Provide the (x, y) coordinate of the cell's center where the given text is located.  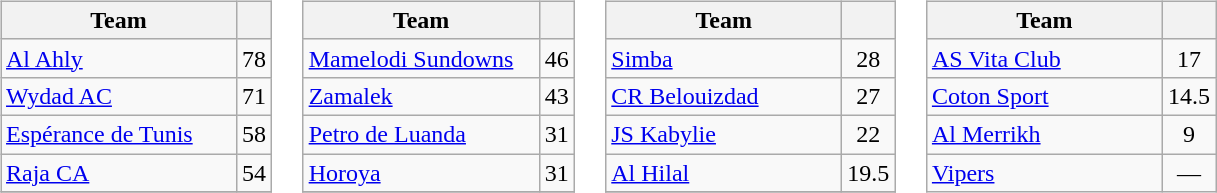
Al Merrikh (1044, 134)
17 (1188, 58)
54 (254, 173)
Mamelodi Sundowns (421, 58)
CR Belouizdad (724, 96)
— (1188, 173)
Zamalek (421, 96)
Espérance de Tunis (118, 134)
58 (254, 134)
27 (868, 96)
Horoya (421, 173)
28 (868, 58)
Simba (724, 58)
Vipers (1044, 173)
71 (254, 96)
Raja CA (118, 173)
22 (868, 134)
Petro de Luanda (421, 134)
43 (556, 96)
JS Kabylie (724, 134)
9 (1188, 134)
Wydad AC (118, 96)
19.5 (868, 173)
14.5 (1188, 96)
Coton Sport (1044, 96)
AS Vita Club (1044, 58)
78 (254, 58)
Al Ahly (118, 58)
46 (556, 58)
Al Hilal (724, 173)
